Return (x, y) of the center of cell containing provided text 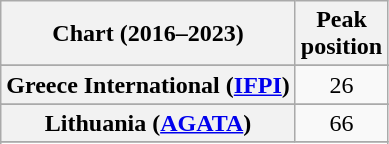
26 (341, 85)
Greece International (IFPI) (148, 85)
Lithuania (AGATA) (148, 123)
Chart (2016–2023) (148, 34)
66 (341, 123)
Peakposition (341, 34)
